Capture the cell that displays the provided text and extract its (x, y) central coordinate. 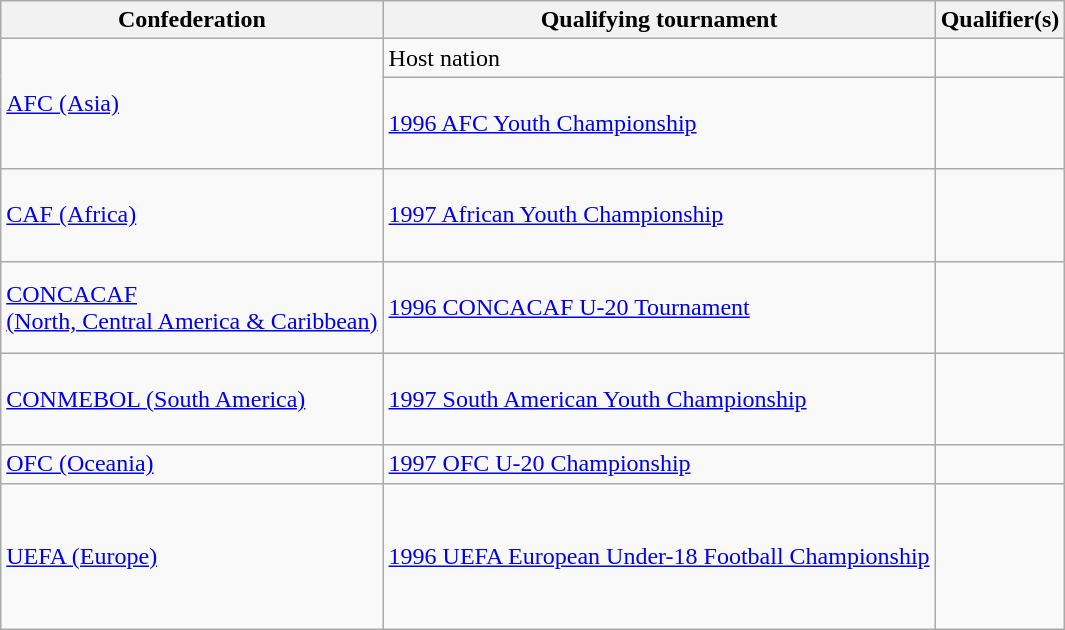
1997 South American Youth Championship (659, 399)
CAF (Africa) (192, 215)
1996 AFC Youth Championship (659, 123)
UEFA (Europe) (192, 556)
Qualifier(s) (1000, 20)
Confederation (192, 20)
1996 CONCACAF U-20 Tournament (659, 307)
OFC (Oceania) (192, 464)
1997 OFC U-20 Championship (659, 464)
Qualifying tournament (659, 20)
AFC (Asia) (192, 104)
CONCACAF (North, Central America & Caribbean) (192, 307)
1996 UEFA European Under-18 Football Championship (659, 556)
CONMEBOL (South America) (192, 399)
1997 African Youth Championship (659, 215)
Host nation (659, 58)
